Provide the [X, Y] coordinate of the cell's center where the given text is located.  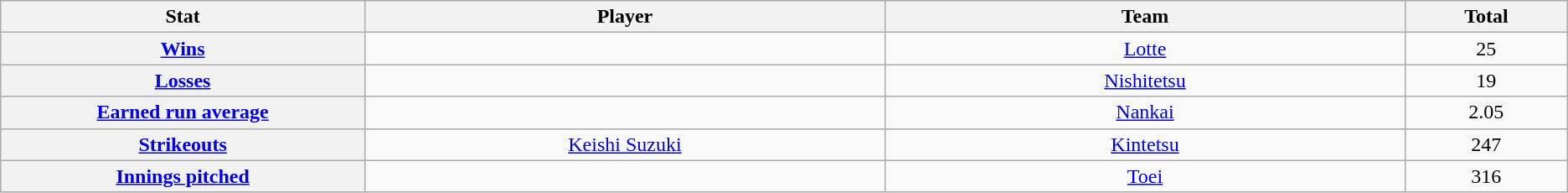
316 [1486, 176]
Kintetsu [1144, 144]
Keishi Suzuki [625, 144]
Strikeouts [183, 144]
19 [1486, 81]
Toei [1144, 176]
Lotte [1144, 49]
Nishitetsu [1144, 81]
Innings pitched [183, 176]
Losses [183, 81]
Total [1486, 17]
Player [625, 17]
247 [1486, 144]
Stat [183, 17]
Nankai [1144, 112]
Earned run average [183, 112]
Team [1144, 17]
25 [1486, 49]
Wins [183, 49]
2.05 [1486, 112]
